Scan for the cell matching the given text and deliver its [X, Y] coordinate at center. 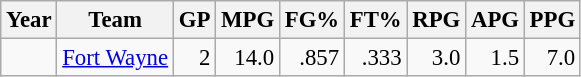
14.0 [248, 58]
2 [194, 58]
Team [116, 20]
FT% [376, 20]
7.0 [552, 58]
RPG [436, 20]
FG% [312, 20]
APG [496, 20]
Year [29, 20]
GP [194, 20]
MPG [248, 20]
.857 [312, 58]
PPG [552, 20]
1.5 [496, 58]
Fort Wayne [116, 58]
.333 [376, 58]
3.0 [436, 58]
